Output the [X, Y] coordinate of the center of the cell containing the given text.  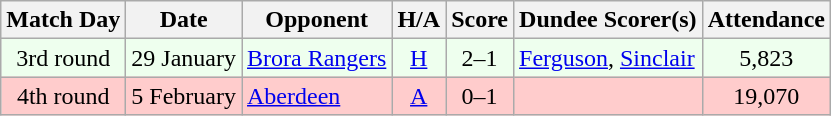
29 January [184, 58]
A [419, 96]
5,823 [766, 58]
0–1 [480, 96]
Brora Rangers [317, 58]
H/A [419, 20]
Ferguson, Sinclair [608, 58]
Opponent [317, 20]
Match Day [64, 20]
Attendance [766, 20]
H [419, 58]
Dundee Scorer(s) [608, 20]
Date [184, 20]
Score [480, 20]
4th round [64, 96]
Aberdeen [317, 96]
5 February [184, 96]
3rd round [64, 58]
2–1 [480, 58]
19,070 [766, 96]
